Return the (X, Y) coordinate for the center point of the cell that contains the specified text.  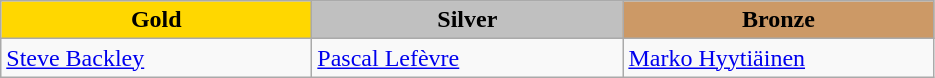
Silver (468, 20)
Bronze (778, 20)
Pascal Lefèvre (468, 58)
Marko Hyytiäinen (778, 58)
Gold (156, 20)
Steve Backley (156, 58)
